Identify which cell holds the provided text, then report its [X, Y] central coordinate. 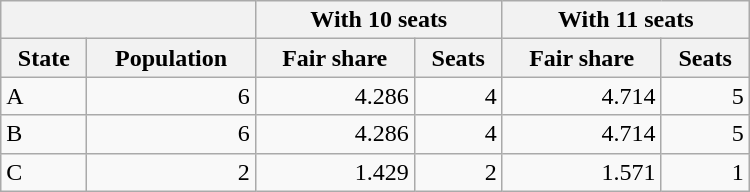
B [44, 134]
State [44, 58]
C [44, 172]
1.571 [582, 172]
With 11 seats [626, 20]
With 10 seats [378, 20]
A [44, 96]
1 [705, 172]
Population [171, 58]
1.429 [334, 172]
